Extract the (x, y) coordinate from the center of the cell holding the provided text.  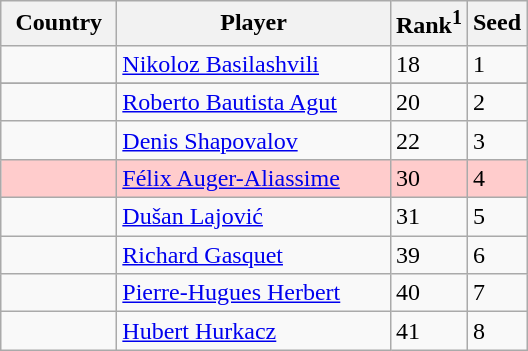
5 (496, 217)
Pierre-Hugues Herbert (254, 293)
20 (428, 102)
Dušan Lajović (254, 217)
7 (496, 293)
Rank1 (428, 24)
31 (428, 217)
Country (59, 24)
6 (496, 255)
Félix Auger-Aliassime (254, 178)
Hubert Hurkacz (254, 331)
4 (496, 178)
18 (428, 64)
Denis Shapovalov (254, 140)
1 (496, 64)
8 (496, 331)
Seed (496, 24)
39 (428, 255)
22 (428, 140)
Player (254, 24)
3 (496, 140)
41 (428, 331)
40 (428, 293)
30 (428, 178)
Roberto Bautista Agut (254, 102)
Richard Gasquet (254, 255)
Nikoloz Basilashvili (254, 64)
2 (496, 102)
